Search for the cell housing the specified text and yield its (x, y) center coordinate. 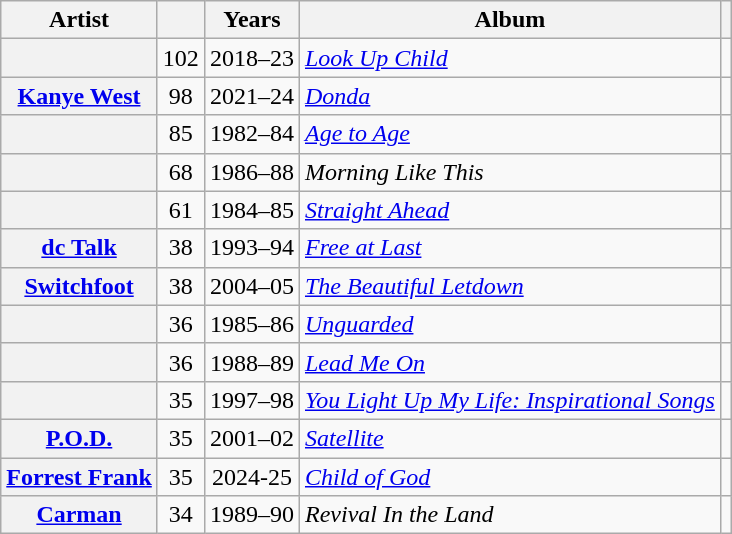
98 (180, 96)
Album (510, 20)
Artist (80, 20)
Unguarded (510, 324)
2024-25 (252, 477)
Carman (80, 515)
The Beautiful Letdown (510, 286)
dc Talk (80, 248)
Free at Last (510, 248)
2021–24 (252, 96)
1989–90 (252, 515)
Morning Like This (510, 172)
Child of God (510, 477)
Forrest Frank (80, 477)
Look Up Child (510, 58)
68 (180, 172)
Donda (510, 96)
1984–85 (252, 210)
102 (180, 58)
Satellite (510, 438)
1997–98 (252, 400)
85 (180, 134)
P.O.D. (80, 438)
1988–89 (252, 362)
Age to Age (510, 134)
34 (180, 515)
Years (252, 20)
2004–05 (252, 286)
Switchfoot (80, 286)
Kanye West (80, 96)
1982–84 (252, 134)
1993–94 (252, 248)
2018–23 (252, 58)
2001–02 (252, 438)
Straight Ahead (510, 210)
1986–88 (252, 172)
1985–86 (252, 324)
61 (180, 210)
Revival In the Land (510, 515)
Lead Me On (510, 362)
You Light Up My Life: Inspirational Songs (510, 400)
